Provide the [X, Y] coordinate of the cell's center where the given text is located.  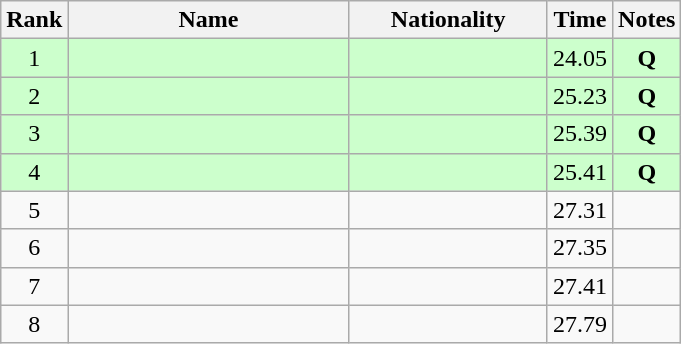
27.35 [580, 248]
3 [34, 134]
27.79 [580, 324]
6 [34, 248]
7 [34, 286]
Time [580, 20]
8 [34, 324]
Notes [647, 20]
1 [34, 58]
2 [34, 96]
Name [208, 20]
25.39 [580, 134]
25.41 [580, 172]
25.23 [580, 96]
27.31 [580, 210]
27.41 [580, 286]
5 [34, 210]
Nationality [448, 20]
24.05 [580, 58]
4 [34, 172]
Rank [34, 20]
